Scan for the cell matching the given text and deliver its [X, Y] coordinate at center. 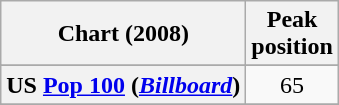
US Pop 100 (Billboard) [124, 85]
Peakposition [292, 34]
Chart (2008) [124, 34]
65 [292, 85]
